Determine the [X, Y] coordinate at the center of the cell enclosing the given text.  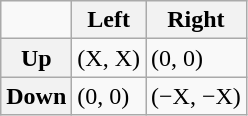
Right [196, 20]
Down [36, 96]
Left [109, 20]
(X, X) [109, 58]
(−X, −X) [196, 96]
Up [36, 58]
